Determine the [X, Y] coordinate at the center of the cell enclosing the given text.  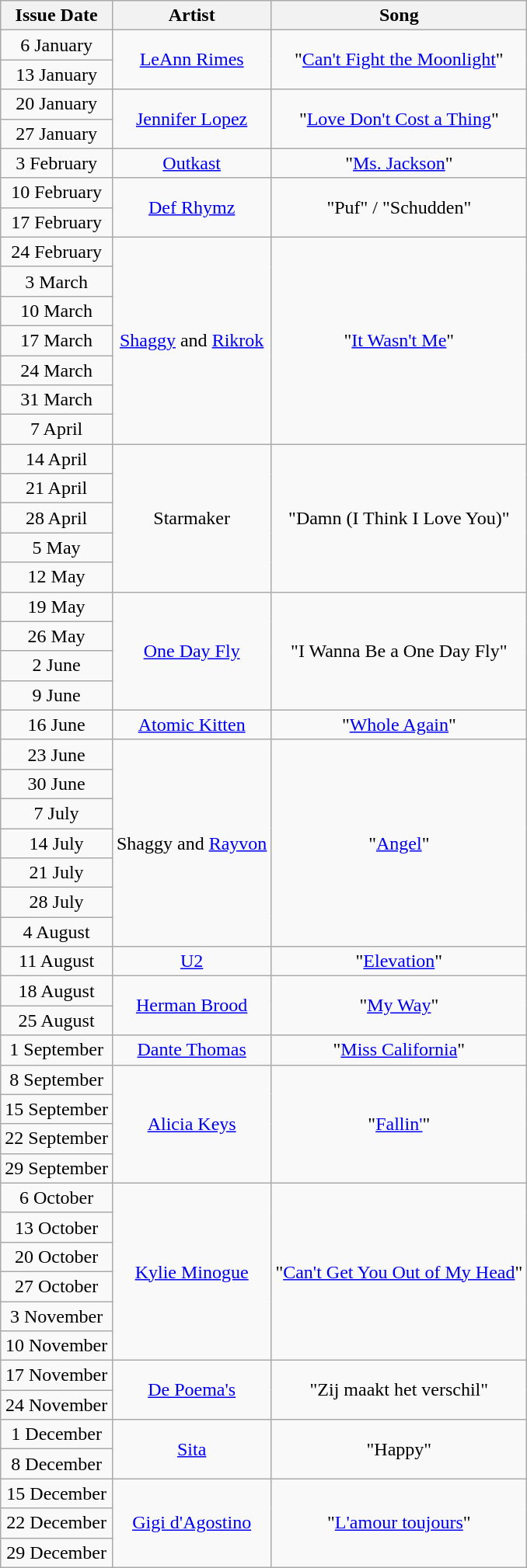
6 January [57, 45]
1 December [57, 1434]
9 June [57, 695]
"Love Don't Cost a Thing" [400, 119]
4 August [57, 932]
30 June [57, 784]
3 February [57, 163]
"My Way" [400, 1006]
16 June [57, 725]
3 March [57, 281]
25 August [57, 1020]
Song [400, 16]
Herman Brood [191, 1006]
"Whole Again" [400, 725]
Kylie Minogue [191, 1271]
8 September [57, 1080]
De Poema's [191, 1390]
12 May [57, 577]
14 April [57, 459]
7 July [57, 813]
23 June [57, 754]
22 December [57, 1523]
Def Rhymz [191, 207]
10 March [57, 311]
"Damn (I Think I Love You)" [400, 518]
15 December [57, 1493]
One Day Fly [191, 651]
Sita [191, 1449]
"Can't Get You Out of My Head" [400, 1271]
20 October [57, 1257]
Alicia Keys [191, 1124]
Outkast [191, 163]
13 October [57, 1227]
"L'amour toujours" [400, 1523]
19 May [57, 607]
"Zij maakt het verschil" [400, 1390]
11 August [57, 961]
28 July [57, 902]
Jennifer Lopez [191, 119]
2 June [57, 666]
"Elevation" [400, 961]
27 October [57, 1286]
"Happy" [400, 1449]
26 May [57, 636]
10 February [57, 193]
7 April [57, 429]
3 November [57, 1316]
14 July [57, 843]
15 September [57, 1109]
Starmaker [191, 518]
10 November [57, 1346]
LeAnn Rimes [191, 60]
U2 [191, 961]
"Ms. Jackson" [400, 163]
27 January [57, 134]
Artist [191, 16]
29 September [57, 1168]
24 November [57, 1405]
17 February [57, 222]
"I Wanna Be a One Day Fly" [400, 651]
28 April [57, 518]
Dante Thomas [191, 1050]
6 October [57, 1198]
"It Wasn't Me" [400, 340]
20 January [57, 104]
"Angel" [400, 843]
24 March [57, 370]
"Fallin'" [400, 1124]
21 April [57, 488]
Atomic Kitten [191, 725]
8 December [57, 1464]
18 August [57, 991]
17 November [57, 1375]
31 March [57, 400]
5 May [57, 548]
29 December [57, 1552]
Issue Date [57, 16]
Shaggy and Rikrok [191, 340]
"Miss California" [400, 1050]
21 July [57, 873]
13 January [57, 75]
1 September [57, 1050]
17 March [57, 340]
"Can't Fight the Moonlight" [400, 60]
Shaggy and Rayvon [191, 843]
"Puf" / "Schudden" [400, 207]
24 February [57, 252]
22 September [57, 1139]
Gigi d'Agostino [191, 1523]
